From the cell containing the given text, extract its center point as (x, y) coordinate. 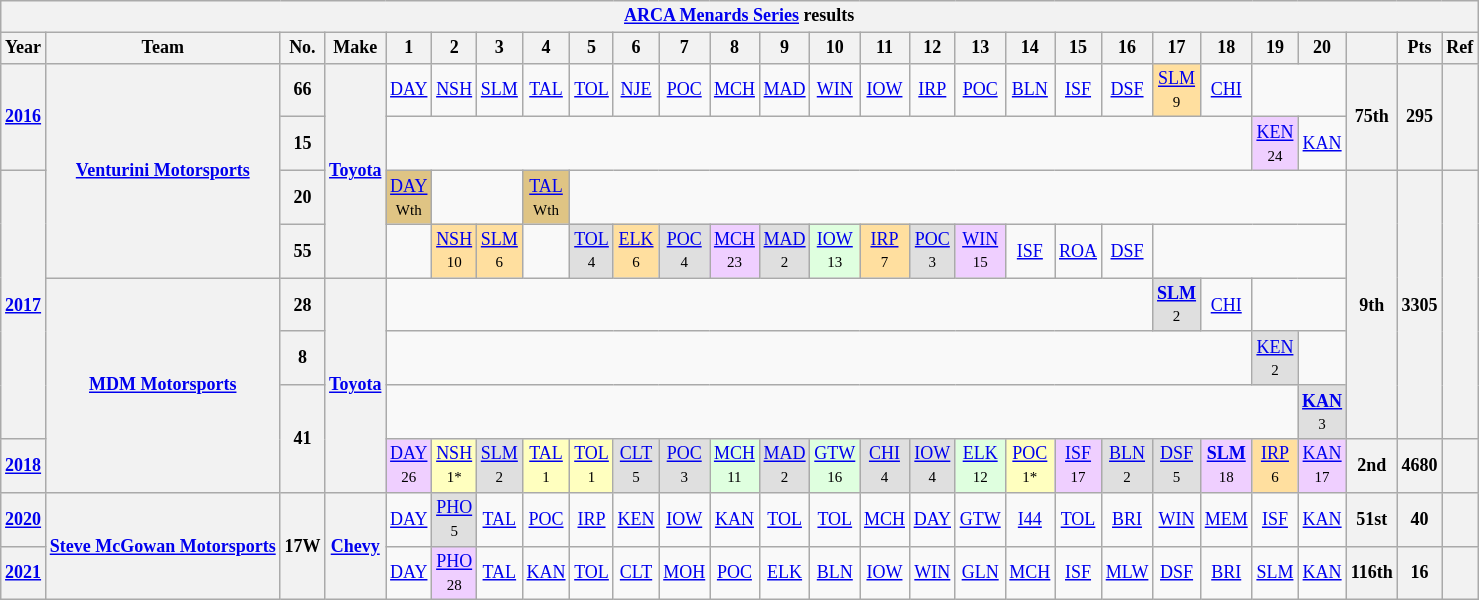
KEN24 (1275, 144)
IRP6 (1275, 466)
9th (1372, 304)
SLM18 (1226, 466)
41 (302, 438)
Year (24, 48)
4680 (1420, 466)
DAYWth (409, 197)
ISF17 (1078, 466)
5 (592, 48)
3 (499, 48)
I44 (1030, 519)
GTW (980, 519)
NSH1* (454, 466)
ELK12 (980, 466)
7 (684, 48)
28 (302, 305)
IRP7 (885, 251)
12 (932, 48)
SLM6 (499, 251)
NSH10 (454, 251)
Chevy (356, 546)
ROA (1078, 251)
ELK (784, 573)
9 (784, 48)
MAD (784, 90)
POC4 (684, 251)
PHO28 (454, 573)
PHO5 (454, 519)
KAN17 (1322, 466)
13 (980, 48)
MCH23 (735, 251)
NJE (636, 90)
KEN2 (1275, 358)
116th (1372, 573)
KEN (636, 519)
MDM Motorsports (162, 386)
Make (356, 48)
1 (409, 48)
2016 (24, 116)
40 (1420, 519)
14 (1030, 48)
ELK6 (636, 251)
55 (302, 251)
GLN (980, 573)
KAN3 (1322, 412)
DSF5 (1177, 466)
IOW4 (932, 466)
CLT5 (636, 466)
11 (885, 48)
Ref (1460, 48)
Venturini Motorsports (162, 170)
SLM9 (1177, 90)
19 (1275, 48)
TOL4 (592, 251)
295 (1420, 116)
2018 (24, 466)
10 (835, 48)
GTW16 (835, 466)
No. (302, 48)
18 (1226, 48)
Pts (1420, 48)
MOH (684, 573)
CLT (636, 573)
ARCA Menards Series results (740, 16)
6 (636, 48)
2021 (24, 573)
66 (302, 90)
4 (546, 48)
CHI4 (885, 466)
MLW (1126, 573)
51st (1372, 519)
MCH11 (735, 466)
BLN2 (1126, 466)
TOL1 (592, 466)
17W (302, 546)
TALWth (546, 197)
TAL1 (546, 466)
2017 (24, 304)
2020 (24, 519)
75th (1372, 116)
IOW13 (835, 251)
Steve McGowan Motorsports (162, 546)
3305 (1420, 304)
2nd (1372, 466)
17 (1177, 48)
WIN15 (980, 251)
NSH (454, 90)
POC1* (1030, 466)
DAY26 (409, 466)
2 (454, 48)
Team (162, 48)
MEM (1226, 519)
